Find where the given text appears and provide that cell's center as [x, y] coordinate. 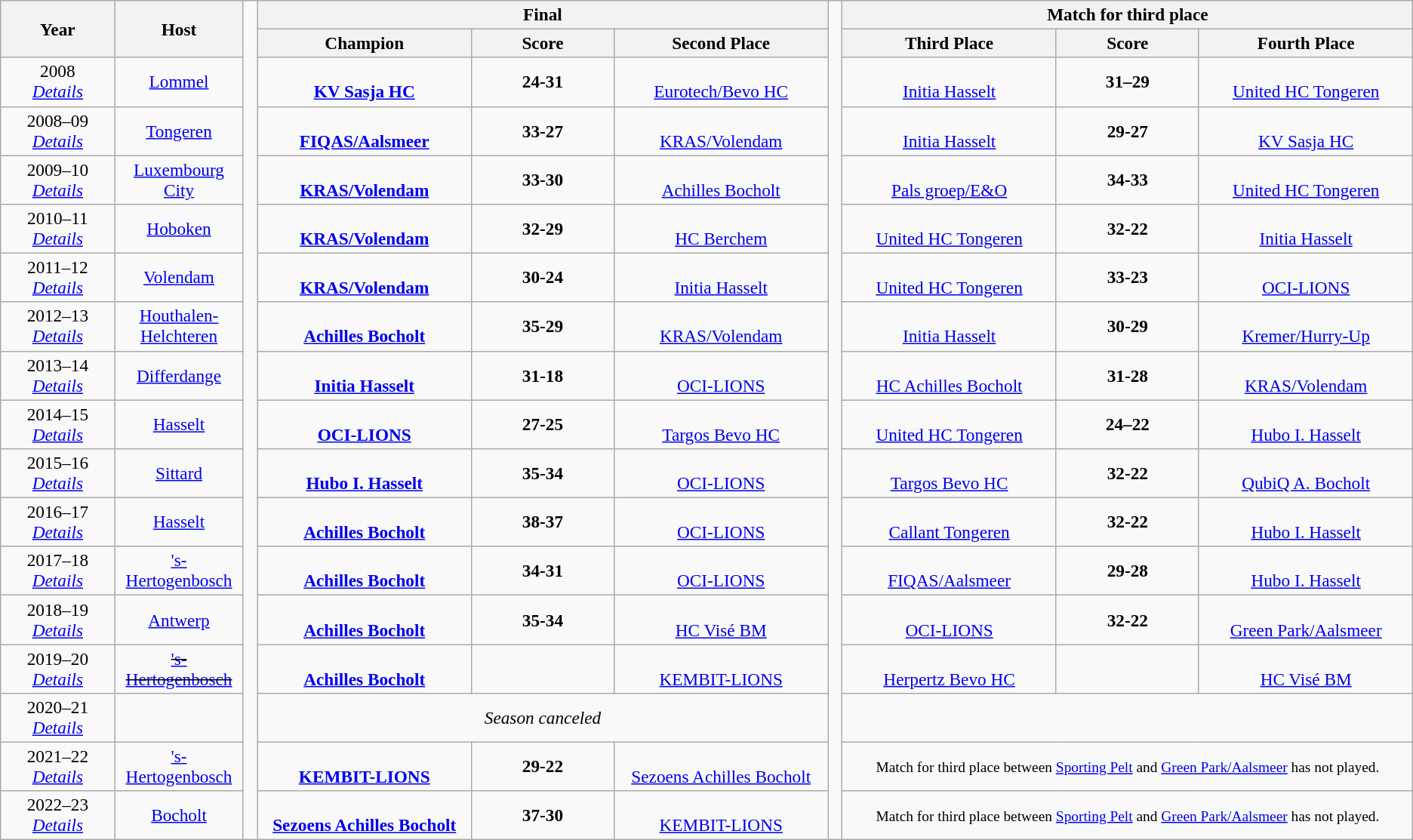
2021–22Details [57, 767]
QubiQ A. Bocholt [1306, 472]
2022–23Details [57, 815]
2015–16Details [57, 472]
2010–11Details [57, 228]
2019–20Details [57, 669]
Pals groep/E&O [950, 180]
Match for third place [1128, 14]
Sittard [179, 472]
Green Park/Aalsmeer [1306, 619]
HC Achilles Bocholt [950, 376]
Fourth Place [1306, 43]
HC Berchem [721, 228]
Tongeren [179, 131]
Final [543, 14]
24–22 [1128, 424]
30-29 [1128, 326]
Year [57, 29]
Lommel [179, 82]
2013–14Details [57, 376]
38-37 [542, 522]
34-31 [542, 571]
Luxembourg City [179, 180]
Hoboken [179, 228]
24-31 [542, 82]
2018–19Details [57, 619]
2009–10Details [57, 180]
30-24 [542, 278]
29-28 [1128, 571]
2017–18Details [57, 571]
2008Details [57, 82]
34-33 [1128, 180]
29-22 [542, 767]
Second Place [721, 43]
Antwerp [179, 619]
Season canceled [543, 717]
37-30 [542, 815]
2016–17Details [57, 522]
Bocholt [179, 815]
Volendam [179, 278]
33-27 [542, 131]
31–29 [1128, 82]
31-28 [1128, 376]
2020–21Details [57, 717]
33-23 [1128, 278]
Host [179, 29]
33-30 [542, 180]
32-29 [542, 228]
2014–15Details [57, 424]
Champion [365, 43]
2008–09Details [57, 131]
2011–12Details [57, 278]
31-18 [542, 376]
27-25 [542, 424]
29-27 [1128, 131]
Kremer/Hurry-Up [1306, 326]
Eurotech/Bevo HC [721, 82]
Callant Tongeren [950, 522]
35-29 [542, 326]
Differdange [179, 376]
Third Place [950, 43]
2012–13Details [57, 326]
Herpertz Bevo HC [950, 669]
Houthalen-Helchteren [179, 326]
